Find where the given text appears and provide that cell's center as (X, Y) coordinate. 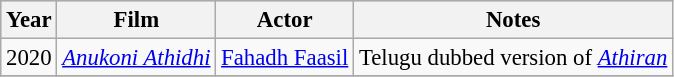
Year (29, 20)
2020 (29, 58)
Telugu dubbed version of Athiran (514, 58)
Notes (514, 20)
Anukoni Athidhi (136, 58)
Actor (285, 20)
Film (136, 20)
Fahadh Faasil (285, 58)
